Locate the cell with the specified text and output its [X, Y] center coordinate. 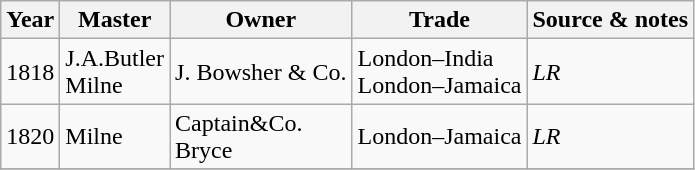
Milne [115, 136]
J. Bowsher & Co. [261, 72]
London–IndiaLondon–Jamaica [440, 72]
Captain&Co.Bryce [261, 136]
J.A.ButlerMilne [115, 72]
Trade [440, 20]
Source & notes [610, 20]
1818 [30, 72]
London–Jamaica [440, 136]
1820 [30, 136]
Owner [261, 20]
Year [30, 20]
Master [115, 20]
